Search for the cell housing the specified text and yield its [X, Y] center coordinate. 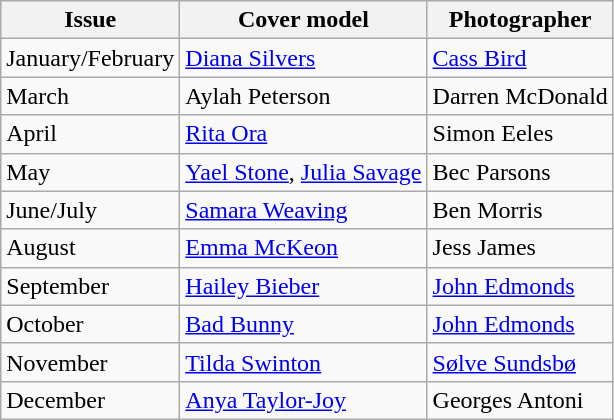
Georges Antoni [520, 400]
Rita Ora [304, 134]
Yael Stone, Julia Savage [304, 172]
Photographer [520, 20]
Bec Parsons [520, 172]
Hailey Bieber [304, 286]
April [90, 134]
December [90, 400]
June/July [90, 210]
May [90, 172]
Bad Bunny [304, 324]
Samara Weaving [304, 210]
Diana Silvers [304, 58]
November [90, 362]
Ben Morris [520, 210]
Cover model [304, 20]
Sølve Sundsbø [520, 362]
March [90, 96]
Cass Bird [520, 58]
Simon Eeles [520, 134]
September [90, 286]
October [90, 324]
Jess James [520, 248]
Aylah Peterson [304, 96]
August [90, 248]
Tilda Swinton [304, 362]
Darren McDonald [520, 96]
Anya Taylor-Joy [304, 400]
Issue [90, 20]
January/February [90, 58]
Emma McKeon [304, 248]
